Capture the cell that displays the provided text and extract its (x, y) central coordinate. 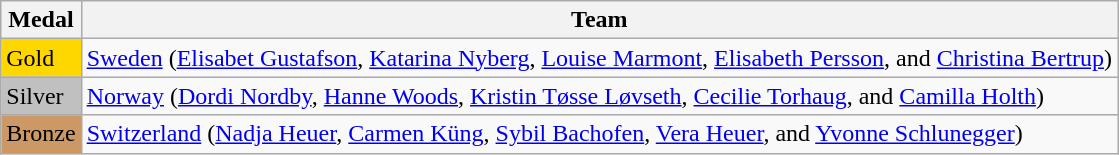
Sweden (Elisabet Gustafson, Katarina Nyberg, Louise Marmont, Elisabeth Persson, and Christina Bertrup) (599, 58)
Gold (41, 58)
Norway (Dordi Nordby, Hanne Woods, Kristin Tøsse Løvseth, Cecilie Torhaug, and Camilla Holth) (599, 96)
Bronze (41, 134)
Silver (41, 96)
Switzerland (Nadja Heuer, Carmen Küng, Sybil Bachofen, Vera Heuer, and Yvonne Schlunegger) (599, 134)
Medal (41, 20)
Team (599, 20)
